Detect which cell encompasses the target text, then output its [X, Y] center coordinate. 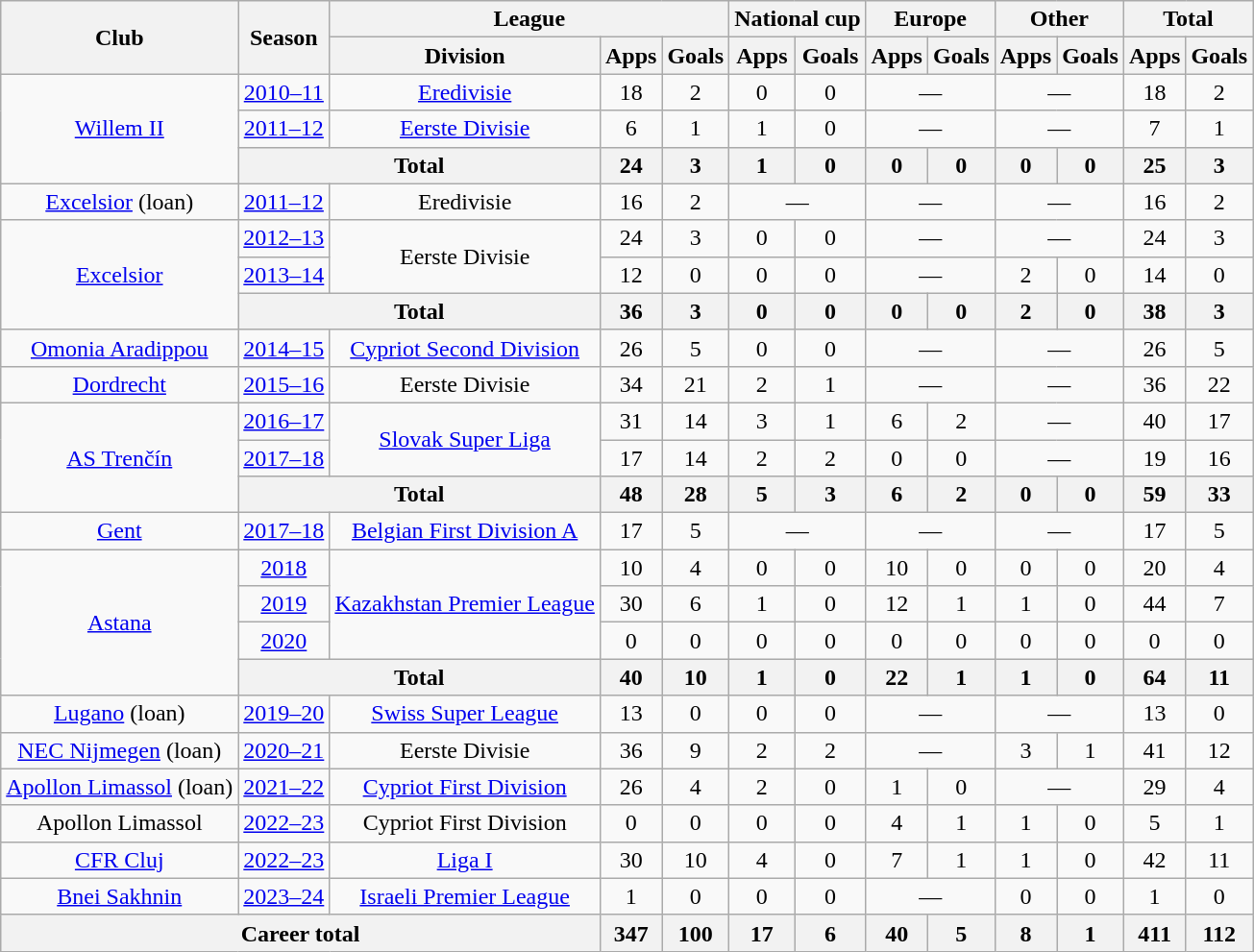
2018 [284, 568]
Willem II [119, 129]
Dordrecht [119, 384]
28 [696, 495]
NEC Nijmegen (loan) [119, 750]
20 [1154, 568]
2014–15 [284, 348]
2013–14 [284, 275]
2023–24 [284, 896]
38 [1154, 311]
League [529, 19]
59 [1154, 495]
Slovak Super Liga [465, 439]
Excelsior (loan) [119, 202]
Swiss Super League [465, 714]
Season [284, 37]
Liga I [465, 860]
Astana [119, 622]
Division [465, 56]
Apollon Limassol (loan) [119, 787]
42 [1154, 860]
Lugano (loan) [119, 714]
Cypriot Second Division [465, 348]
48 [630, 495]
411 [1154, 933]
64 [1154, 677]
Kazakhstan Premier League [465, 604]
41 [1154, 750]
Belgian First Division A [465, 531]
29 [1154, 787]
2020–21 [284, 750]
Apollon Limassol [119, 823]
112 [1219, 933]
25 [1154, 165]
National cup [798, 19]
19 [1154, 458]
2021–22 [284, 787]
Excelsior [119, 275]
2019–20 [284, 714]
21 [696, 384]
9 [696, 750]
AS Trenčín [119, 457]
100 [696, 933]
Career total [301, 933]
34 [630, 384]
Club [119, 37]
2019 [284, 604]
Omonia Aradippou [119, 348]
Other [1059, 19]
Gent [119, 531]
Israeli Premier League [465, 896]
Europe [930, 19]
44 [1154, 604]
347 [630, 933]
2012–13 [284, 238]
2020 [284, 641]
33 [1219, 495]
31 [630, 421]
2015–16 [284, 384]
2016–17 [284, 421]
CFR Cluj [119, 860]
8 [1025, 933]
Bnei Sakhnin [119, 896]
2010–11 [284, 92]
